Extract the [X, Y] coordinate from the center of the cell holding the provided text.  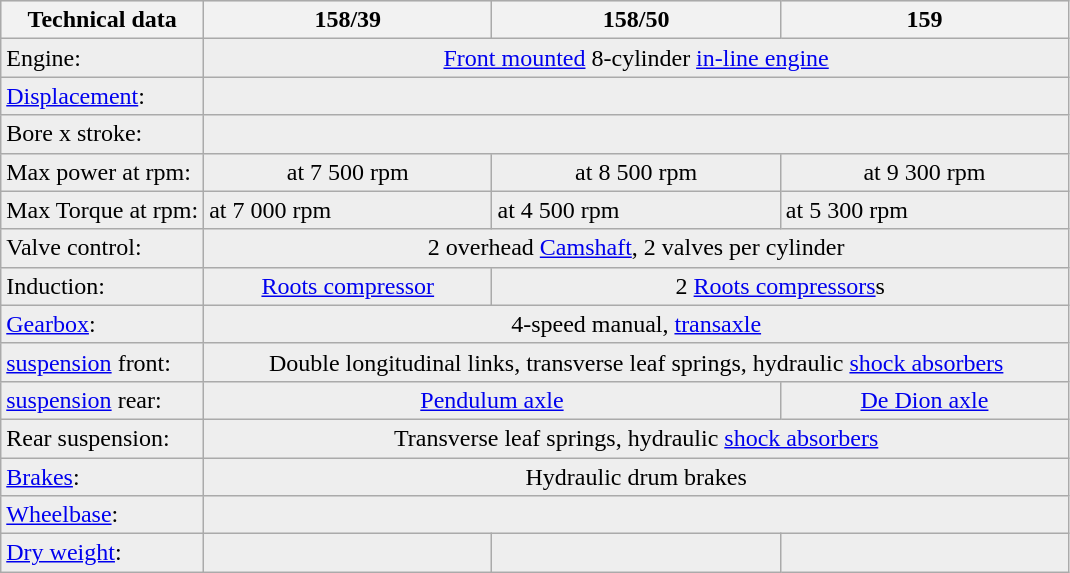
Roots compressor [348, 286]
Valve control: [102, 248]
at 5 300 rpm [924, 210]
Gearbox: [102, 324]
159 [924, 20]
Hydraulic drum brakes [636, 477]
158/39 [348, 20]
Pendulum axle [492, 400]
Induction: [102, 286]
Front mounted 8-cylinder in-line engine [636, 58]
Technical data [102, 20]
at 7 500 rpm [348, 172]
Max Torque at rpm: [102, 210]
suspension front: [102, 362]
2 overhead Camshaft, 2 valves per cylinder [636, 248]
at 9 300 rpm [924, 172]
Dry weight: [102, 553]
at 4 500 rpm [636, 210]
Engine: [102, 58]
2 Roots compressorss [780, 286]
at 8 500 rpm [636, 172]
Double longitudinal links, transverse leaf springs, hydraulic shock absorbers [636, 362]
at 7 000 rpm [348, 210]
suspension rear: [102, 400]
Brakes: [102, 477]
4-speed manual, transaxle [636, 324]
Wheelbase: [102, 515]
Rear suspension: [102, 438]
Bore x stroke: [102, 134]
Transverse leaf springs, hydraulic shock absorbers [636, 438]
Displacement: [102, 96]
Max power at rpm: [102, 172]
158/50 [636, 20]
De Dion axle [924, 400]
